From the cell containing the given text, extract its center point as (x, y) coordinate. 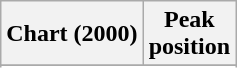
Peakposition (189, 34)
Chart (2000) (72, 34)
